Scan for the cell matching the given text and deliver its (x, y) coordinate at center. 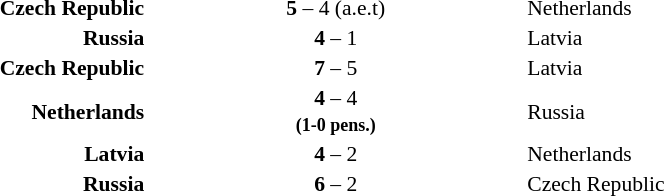
4 – 1 (336, 38)
4 – 2 (336, 154)
4 – 4(1-0 pens.) (336, 111)
7 – 5 (336, 68)
